Extract the [X, Y] coordinate from the center of the cell holding the provided text.  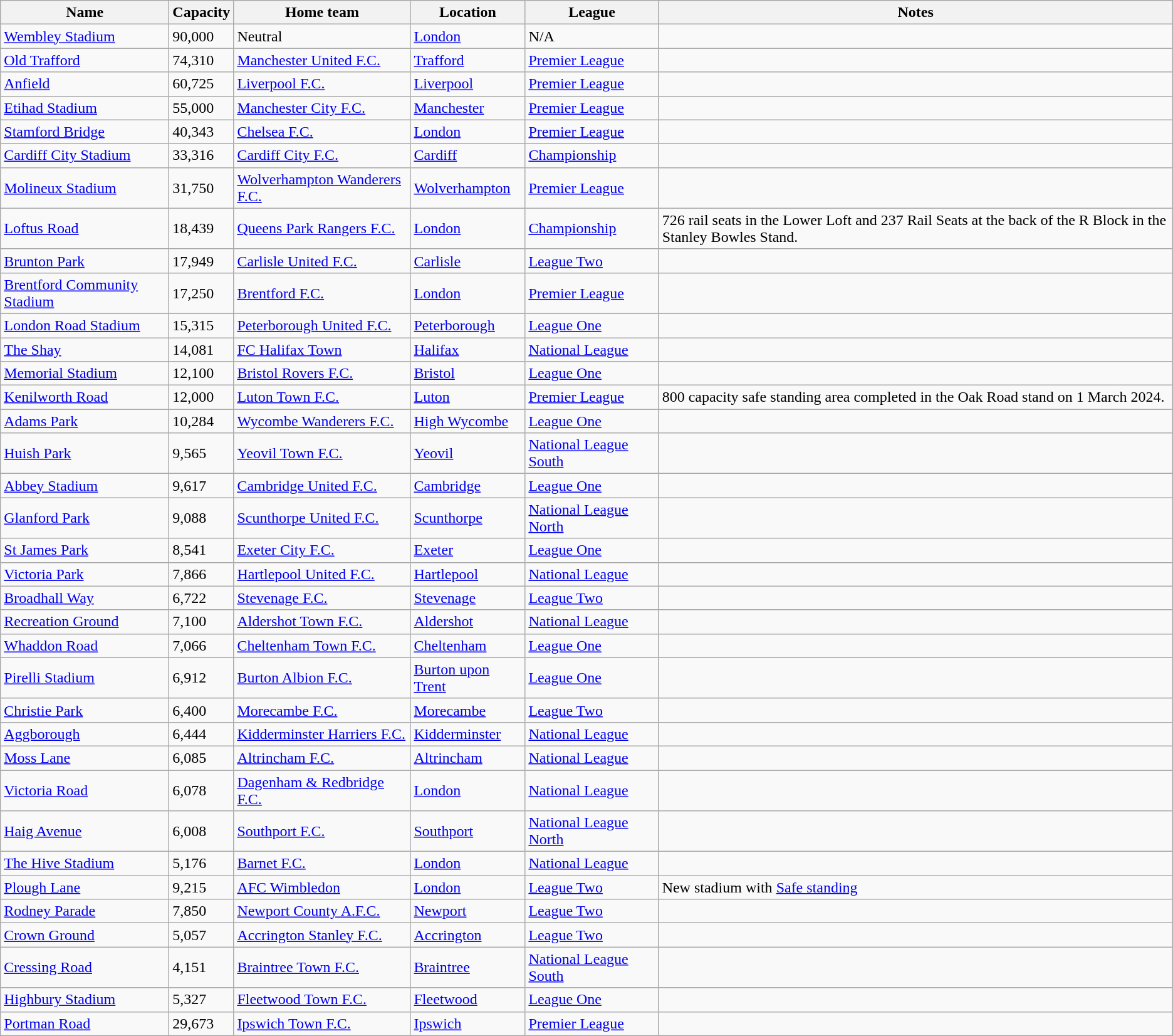
Kidderminster Harriers F.C. [322, 734]
Notes [915, 13]
Halifax [467, 349]
Rodney Parade [85, 911]
Memorial Stadium [85, 374]
Stevenage [467, 598]
Hartlepool United F.C. [322, 574]
9,617 [202, 486]
Adams Park [85, 421]
6,400 [202, 710]
60,725 [202, 84]
The Hive Stadium [85, 864]
6,444 [202, 734]
Stamford Bridge [85, 132]
Accrington [467, 935]
Liverpool F.C. [322, 84]
55,000 [202, 108]
Chelsea F.C. [322, 132]
Victoria Park [85, 574]
Queens Park Rangers F.C. [322, 228]
Loftus Road [85, 228]
AFC Wimbledon [322, 887]
Burton Albion F.C. [322, 678]
Southport F.C. [322, 831]
Ipswich Town F.C. [322, 1023]
Ipswich [467, 1023]
Glanford Park [85, 518]
Exeter City F.C. [322, 550]
Morecambe F.C. [322, 710]
Cardiff City Stadium [85, 155]
726 rail seats in the Lower Loft and 237 Rail Seats at the back of the R Block in the Stanley Bowles Stand. [915, 228]
Cambridge United F.C. [322, 486]
N/A [592, 36]
Manchester City F.C. [322, 108]
Name [85, 13]
40,343 [202, 132]
Aggborough [85, 734]
Bristol [467, 374]
800 capacity safe standing area completed in the Oak Road stand on 1 March 2024. [915, 397]
6,008 [202, 831]
14,081 [202, 349]
Wolverhampton [467, 188]
Cheltenham Town F.C. [322, 646]
Recreation Ground [85, 622]
Capacity [202, 13]
Neutral [322, 36]
St James Park [85, 550]
10,284 [202, 421]
Location [467, 13]
Molineux Stadium [85, 188]
Abbey Stadium [85, 486]
Peterborough [467, 325]
9,215 [202, 887]
9,565 [202, 454]
High Wycombe [467, 421]
Braintree Town F.C. [322, 968]
Kidderminster [467, 734]
Burton upon Trent [467, 678]
12,000 [202, 397]
Cardiff City F.C. [322, 155]
Bristol Rovers F.C. [322, 374]
Portman Road [85, 1023]
Wolverhampton Wanderers F.C. [322, 188]
6,912 [202, 678]
League [592, 13]
Southport [467, 831]
Braintree [467, 968]
Hartlepool [467, 574]
Crown Ground [85, 935]
Carlisle United F.C. [322, 261]
Cambridge [467, 486]
Dagenham & Redbridge F.C. [322, 790]
Pirelli Stadium [85, 678]
Fleetwood [467, 1000]
Manchester United F.C. [322, 60]
Highbury Stadium [85, 1000]
Morecambe [467, 710]
Kenilworth Road [85, 397]
Aldershot Town F.C. [322, 622]
5,176 [202, 864]
Yeovil [467, 454]
12,100 [202, 374]
Luton Town F.C. [322, 397]
Manchester [467, 108]
Altrincham F.C. [322, 758]
Brunton Park [85, 261]
Luton [467, 397]
4,151 [202, 968]
29,673 [202, 1023]
Accrington Stanley F.C. [322, 935]
Wembley Stadium [85, 36]
33,316 [202, 155]
15,315 [202, 325]
Broadhall Way [85, 598]
The Shay [85, 349]
Altrincham [467, 758]
Cardiff [467, 155]
Etihad Stadium [85, 108]
6,078 [202, 790]
Plough Lane [85, 887]
6,722 [202, 598]
Aldershot [467, 622]
74,310 [202, 60]
90,000 [202, 36]
FC Halifax Town [322, 349]
Cressing Road [85, 968]
17,949 [202, 261]
8,541 [202, 550]
Anfield [85, 84]
7,100 [202, 622]
7,866 [202, 574]
Whaddon Road [85, 646]
5,327 [202, 1000]
7,066 [202, 646]
Fleetwood Town F.C. [322, 1000]
Old Trafford [85, 60]
Christie Park [85, 710]
Trafford [467, 60]
Moss Lane [85, 758]
Haig Avenue [85, 831]
Barnet F.C. [322, 864]
31,750 [202, 188]
Newport County A.F.C. [322, 911]
18,439 [202, 228]
Brentford F.C. [322, 293]
Cheltenham [467, 646]
Home team [322, 13]
Victoria Road [85, 790]
Peterborough United F.C. [322, 325]
17,250 [202, 293]
Newport [467, 911]
Stevenage F.C. [322, 598]
Huish Park [85, 454]
Liverpool [467, 84]
7,850 [202, 911]
Scunthorpe United F.C. [322, 518]
Yeovil Town F.C. [322, 454]
6,085 [202, 758]
Exeter [467, 550]
5,057 [202, 935]
Brentford Community Stadium [85, 293]
London Road Stadium [85, 325]
New stadium with Safe standing [915, 887]
Scunthorpe [467, 518]
9,088 [202, 518]
Carlisle [467, 261]
Wycombe Wanderers F.C. [322, 421]
